Find where the given text appears and provide that cell's center as (X, Y) coordinate. 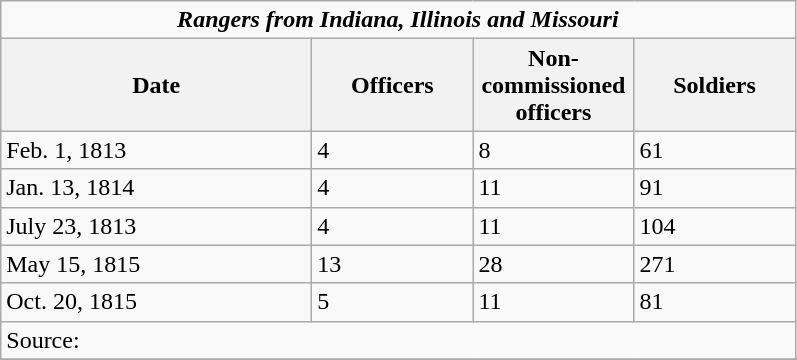
8 (554, 150)
Source: (398, 340)
Feb. 1, 1813 (156, 150)
104 (714, 226)
28 (554, 264)
Rangers from Indiana, Illinois and Missouri (398, 20)
91 (714, 188)
May 15, 1815 (156, 264)
61 (714, 150)
Non-commissioned officers (554, 85)
Jan. 13, 1814 (156, 188)
13 (392, 264)
Soldiers (714, 85)
Officers (392, 85)
81 (714, 302)
July 23, 1813 (156, 226)
Date (156, 85)
Oct. 20, 1815 (156, 302)
271 (714, 264)
5 (392, 302)
